Search for the cell housing the specified text and yield its [x, y] center coordinate. 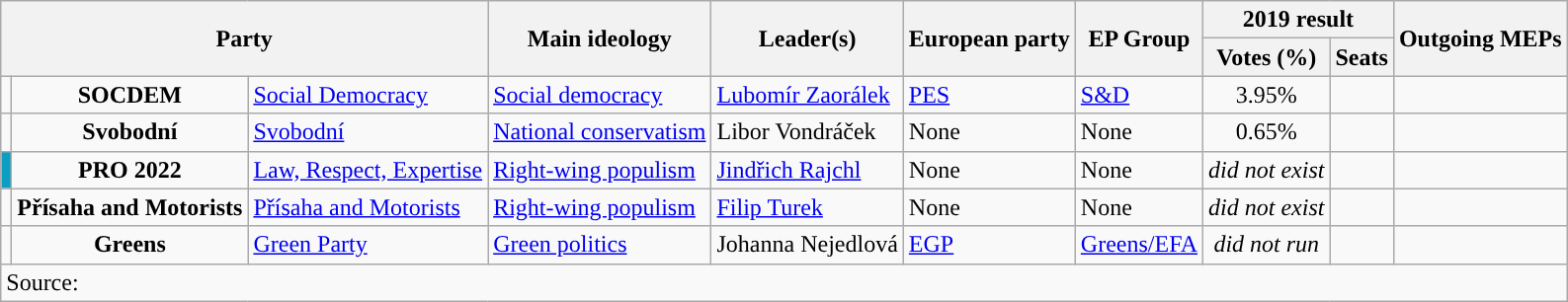
0.65% [1267, 132]
Votes (%) [1267, 57]
National conservatism [600, 132]
Greens/EFA [1138, 245]
PES [989, 95]
S&D [1138, 95]
Seats [1362, 57]
Green Party [368, 245]
PRO 2022 [130, 170]
Greens [130, 245]
Filip Turek [807, 207]
Jindřich Rajchl [807, 170]
Outgoing MEPs [1480, 38]
Lubomír Zaorálek [807, 95]
3.95% [1267, 95]
Libor Vondráček [807, 132]
EP Group [1138, 38]
Main ideology [600, 38]
EGP [989, 245]
2019 result [1298, 20]
did not run [1267, 245]
Law, Respect, Expertise [368, 170]
European party [989, 38]
Source: [784, 282]
Leader(s) [807, 38]
Social Democracy [368, 95]
Green politics [600, 245]
Party [245, 38]
Social democracy [600, 95]
SOCDEM [130, 95]
Johanna Nejedlová [807, 245]
